Provide the [X, Y] coordinate of the cell's center where the given text is located.  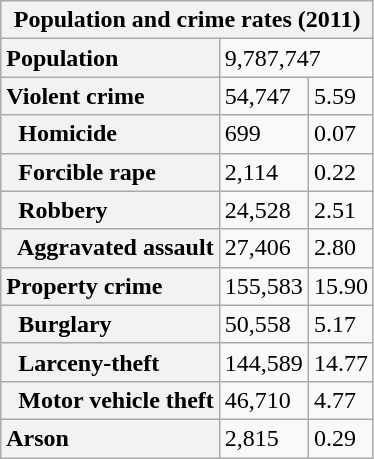
Population and crime rates (2011) [188, 20]
2.80 [340, 248]
Aggravated assault [110, 248]
0.29 [340, 438]
2.51 [340, 210]
15.90 [340, 286]
5.17 [340, 324]
0.07 [340, 134]
0.22 [340, 172]
2,114 [264, 172]
14.77 [340, 362]
Forcible rape [110, 172]
9,787,747 [296, 58]
Population [110, 58]
Property crime [110, 286]
Burglary [110, 324]
699 [264, 134]
Motor vehicle theft [110, 400]
Arson [110, 438]
5.59 [340, 96]
Robbery [110, 210]
27,406 [264, 248]
46,710 [264, 400]
155,583 [264, 286]
Violent crime [110, 96]
Homicide [110, 134]
4.77 [340, 400]
Larceny-theft [110, 362]
2,815 [264, 438]
24,528 [264, 210]
144,589 [264, 362]
54,747 [264, 96]
50,558 [264, 324]
